Output the (x, y) coordinate of the center of the cell containing the given text.  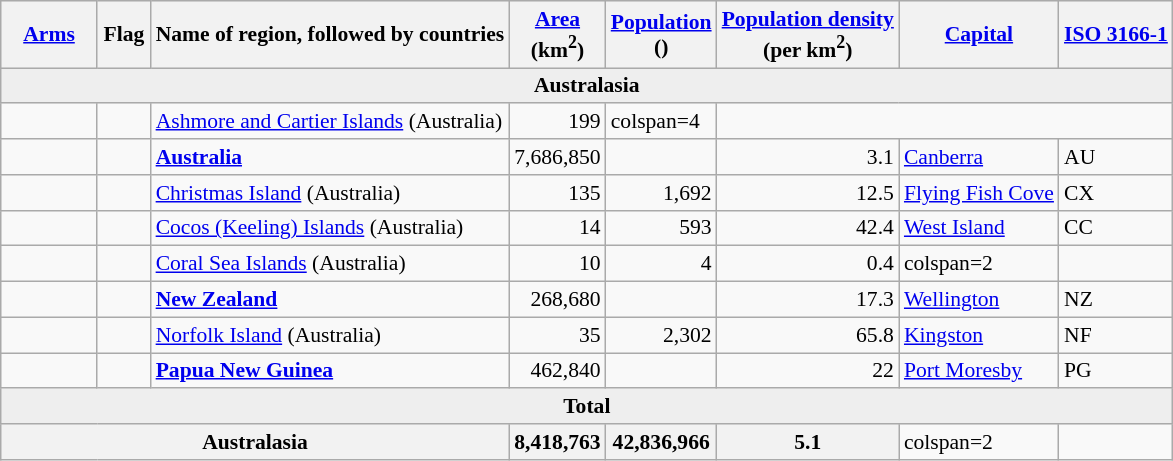
Christmas Island (Australia) (330, 193)
Flying Fish Cove (979, 193)
10 (557, 264)
Cocos (Keeling) Islands (Australia) (330, 228)
17.3 (808, 300)
5.1 (808, 442)
593 (662, 228)
NZ (1116, 300)
ISO 3166-1 (1116, 34)
Port Moresby (979, 371)
Wellington (979, 300)
West Island (979, 228)
Capital (979, 34)
NF (1116, 335)
14 (557, 228)
135 (557, 193)
199 (557, 122)
Name of region, followed by countries (330, 34)
8,418,763 (557, 442)
Papua New Guinea (330, 371)
35 (557, 335)
PG (1116, 371)
2,302 (662, 335)
Norfolk Island (Australia) (330, 335)
Population() (662, 34)
Ashmore and Cartier Islands (Australia) (330, 122)
AU (1116, 157)
colspan=4 (662, 122)
Kingston (979, 335)
4 (662, 264)
Coral Sea Islands (Australia) (330, 264)
462,840 (557, 371)
CX (1116, 193)
Population density(per km2) (808, 34)
1,692 (662, 193)
12.5 (808, 193)
65.8 (808, 335)
CC (1116, 228)
22 (808, 371)
268,680 (557, 300)
Canberra (979, 157)
Flag (124, 34)
42,836,966 (662, 442)
Australia (330, 157)
Area(km2) (557, 34)
7,686,850 (557, 157)
3.1 (808, 157)
Total (587, 407)
42.4 (808, 228)
New Zealand (330, 300)
Arms (50, 34)
0.4 (808, 264)
